Capture the cell that displays the provided text and extract its [x, y] central coordinate. 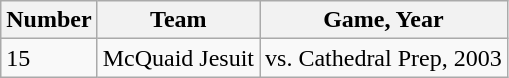
Game, Year [384, 20]
McQuaid Jesuit [178, 58]
vs. Cathedral Prep, 2003 [384, 58]
15 [49, 58]
Team [178, 20]
Number [49, 20]
